Capture the cell that displays the provided text and extract its (X, Y) central coordinate. 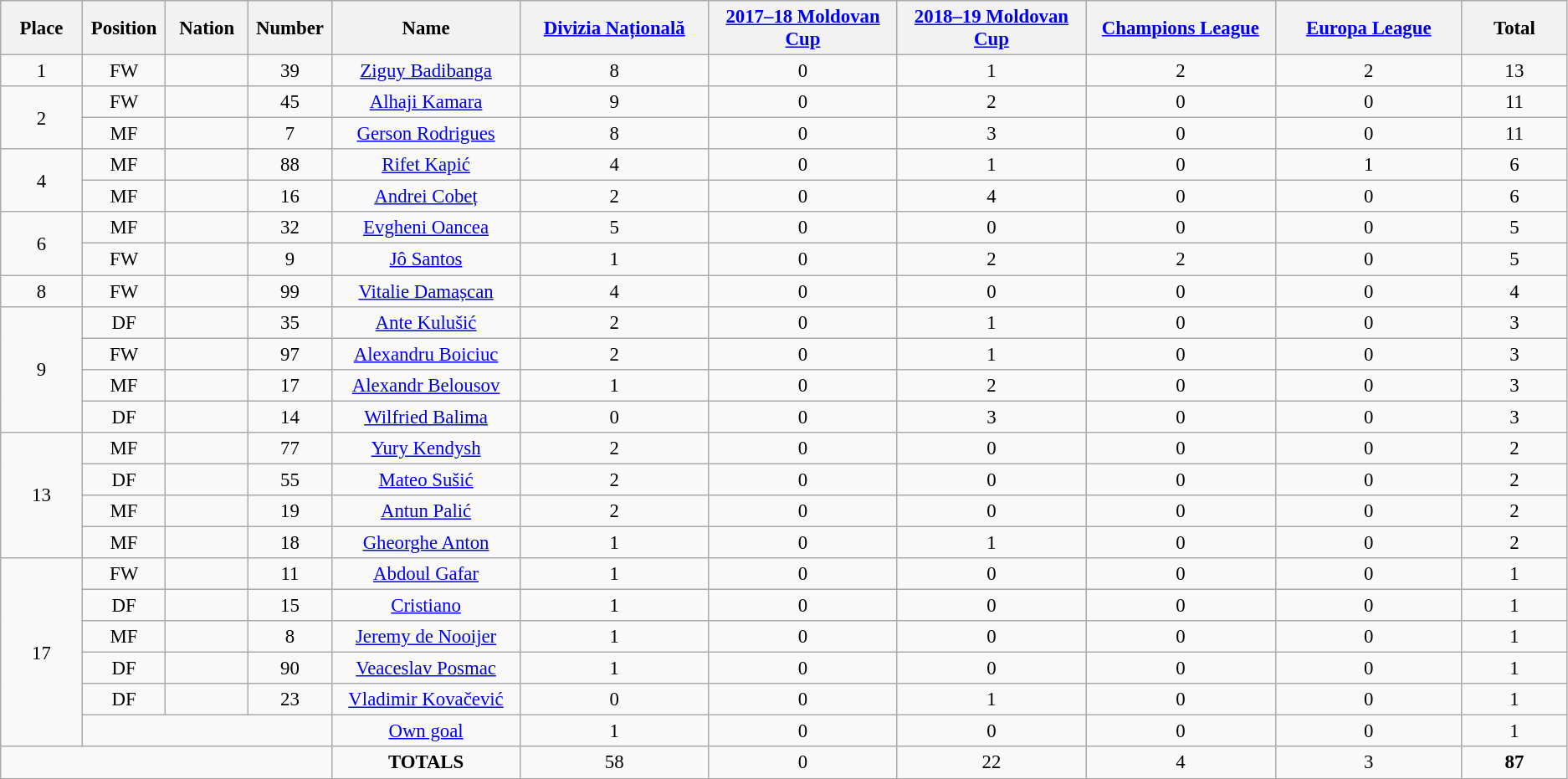
Champions League (1181, 28)
97 (290, 354)
39 (290, 71)
Divizia Națională (614, 28)
7 (290, 134)
Mateo Sušić (425, 479)
Gheorghe Anton (425, 542)
Own goal (425, 731)
Yury Kendysh (425, 448)
Vladimir Kovačević (425, 700)
15 (290, 606)
Name (425, 28)
Rifet Kapić (425, 165)
Number (290, 28)
90 (290, 669)
58 (614, 763)
Europa League (1369, 28)
Jeremy de Nooijer (425, 637)
Position (124, 28)
TOTALS (425, 763)
16 (290, 197)
22 (991, 763)
Nation (208, 28)
Gerson Rodrigues (425, 134)
Ante Kulušić (425, 322)
19 (290, 511)
88 (290, 165)
87 (1514, 763)
23 (290, 700)
Alexandru Boiciuc (425, 354)
Place (42, 28)
2018–19 Moldovan Cup (991, 28)
55 (290, 479)
Jô Santos (425, 259)
Vitalie Damașcan (425, 291)
99 (290, 291)
Veaceslav Posmac (425, 669)
14 (290, 417)
Evgheni Oancea (425, 228)
35 (290, 322)
Ziguy Badibanga (425, 71)
77 (290, 448)
Wilfried Balima (425, 417)
Abdoul Gafar (425, 574)
Total (1514, 28)
2017–18 Moldovan Cup (803, 28)
Andrei Cobeț (425, 197)
45 (290, 102)
Alexandr Belousov (425, 385)
Antun Palić (425, 511)
Cristiano (425, 606)
18 (290, 542)
32 (290, 228)
Alhaji Kamara (425, 102)
